Determine the [X, Y] coordinate at the center of the cell enclosing the given text.  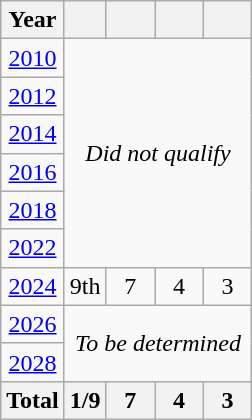
2014 [33, 134]
Did not qualify [158, 153]
Total [33, 400]
2028 [33, 362]
To be determined [158, 343]
2016 [33, 172]
2018 [33, 210]
Year [33, 20]
2026 [33, 324]
1/9 [85, 400]
2024 [33, 286]
9th [85, 286]
2010 [33, 58]
2022 [33, 248]
2012 [33, 96]
